Locate the cell with the specified text and output its (x, y) center coordinate. 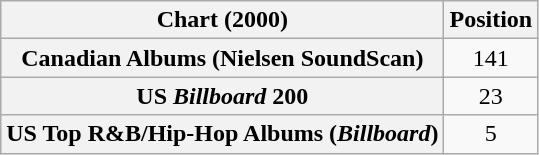
Canadian Albums (Nielsen SoundScan) (222, 58)
141 (491, 58)
23 (491, 96)
US Billboard 200 (222, 96)
US Top R&B/Hip-Hop Albums (Billboard) (222, 134)
Position (491, 20)
Chart (2000) (222, 20)
5 (491, 134)
